Identify which cell holds the provided text, then report its [X, Y] central coordinate. 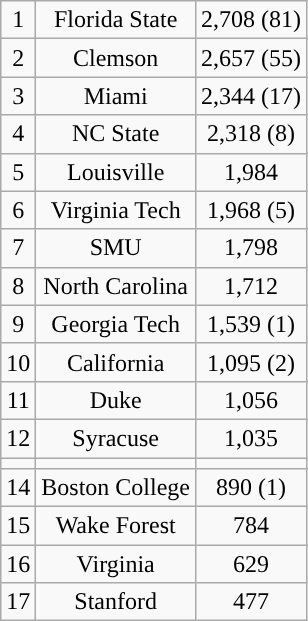
12 [18, 438]
9 [18, 324]
2 [18, 58]
Miami [116, 96]
629 [252, 564]
784 [252, 526]
California [116, 362]
1,968 (5) [252, 210]
10 [18, 362]
1 [18, 20]
Wake Forest [116, 526]
7 [18, 248]
1,984 [252, 172]
1,712 [252, 286]
Virginia Tech [116, 210]
11 [18, 400]
1,035 [252, 438]
8 [18, 286]
Florida State [116, 20]
2,657 (55) [252, 58]
North Carolina [116, 286]
4 [18, 134]
3 [18, 96]
Louisville [116, 172]
477 [252, 602]
NC State [116, 134]
2,318 (8) [252, 134]
5 [18, 172]
Clemson [116, 58]
Boston College [116, 488]
6 [18, 210]
Stanford [116, 602]
Syracuse [116, 438]
1,095 (2) [252, 362]
2,344 (17) [252, 96]
16 [18, 564]
SMU [116, 248]
Virginia [116, 564]
17 [18, 602]
Duke [116, 400]
Georgia Tech [116, 324]
1,798 [252, 248]
14 [18, 488]
1,539 (1) [252, 324]
1,056 [252, 400]
2,708 (81) [252, 20]
15 [18, 526]
890 (1) [252, 488]
